Return [X, Y] of the center of cell containing provided text 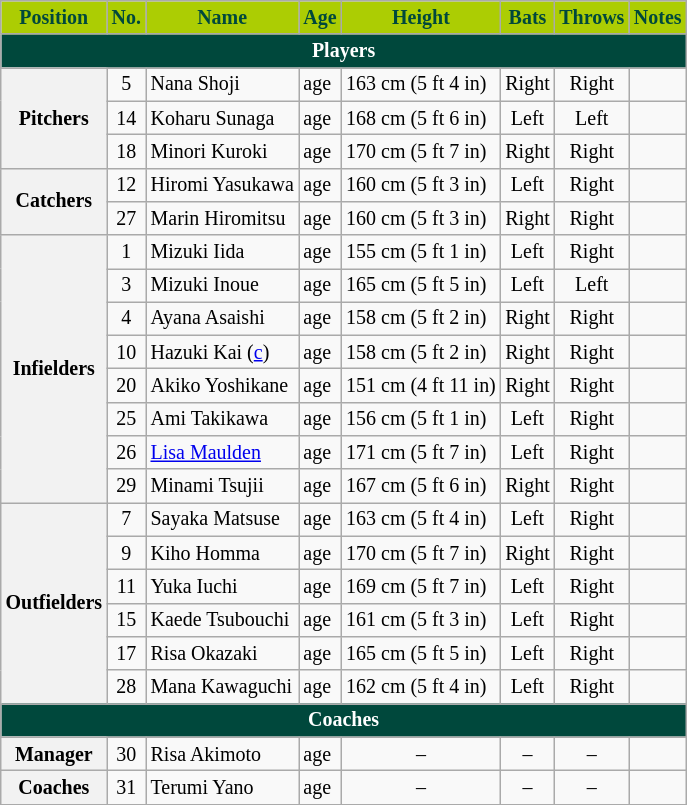
168 cm (5 ft 6 in) [420, 118]
Manager [54, 754]
Infielders [54, 369]
10 [126, 352]
Mana Kawaguchi [222, 686]
Mizuki Inoue [222, 286]
Ayana Asaishi [222, 318]
Age [320, 18]
169 cm (5 ft 7 in) [420, 586]
18 [126, 152]
Marin Hiromitsu [222, 218]
25 [126, 420]
161 cm (5 ft 3 in) [420, 620]
Position [54, 18]
Name [222, 18]
Hiromi Yasukawa [222, 184]
11 [126, 586]
171 cm (5 ft 7 in) [420, 452]
26 [126, 452]
Mizuki Iida [222, 252]
Throws [592, 18]
Minami Tsujii [222, 486]
162 cm (5 ft 4 in) [420, 686]
156 cm (5 ft 1 in) [420, 420]
Minori Kuroki [222, 152]
Sayaka Matsuse [222, 520]
3 [126, 286]
Risa Akimoto [222, 754]
Koharu Sunaga [222, 118]
Height [420, 18]
Nana Shoji [222, 84]
Pitchers [54, 118]
1 [126, 252]
15 [126, 620]
14 [126, 118]
27 [126, 218]
28 [126, 686]
4 [126, 318]
9 [126, 554]
Catchers [54, 202]
151 cm (4 ft 11 in) [420, 386]
30 [126, 754]
31 [126, 788]
12 [126, 184]
Kiho Homma [222, 554]
Outfielders [54, 604]
5 [126, 84]
Kaede Tsubouchi [222, 620]
Akiko Yoshikane [222, 386]
17 [126, 654]
Terumi Yano [222, 788]
Yuka Iuchi [222, 586]
155 cm (5 ft 1 in) [420, 252]
29 [126, 486]
Hazuki Kai (c) [222, 352]
Risa Okazaki [222, 654]
Bats [528, 18]
20 [126, 386]
Notes [658, 18]
167 cm (5 ft 6 in) [420, 486]
Lisa Maulden [222, 452]
No. [126, 18]
Ami Takikawa [222, 420]
Players [344, 52]
7 [126, 520]
